Detect which cell encompasses the target text, then output its [X, Y] center coordinate. 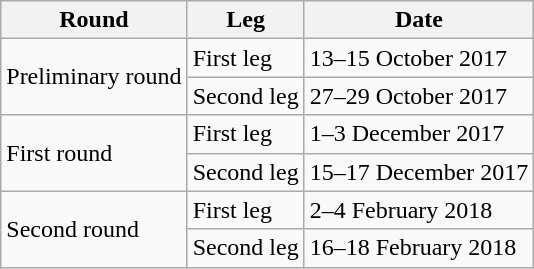
Date [419, 20]
First round [94, 153]
2–4 February 2018 [419, 210]
Preliminary round [94, 77]
Second round [94, 229]
Leg [246, 20]
13–15 October 2017 [419, 58]
27–29 October 2017 [419, 96]
1–3 December 2017 [419, 134]
16–18 February 2018 [419, 248]
15–17 December 2017 [419, 172]
Round [94, 20]
